Return [x, y] of the center of cell containing provided text 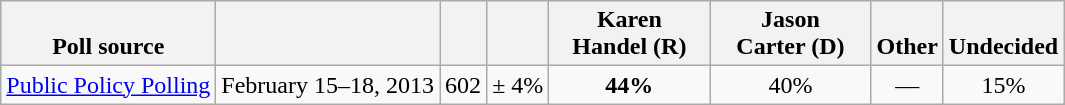
Undecided [1003, 34]
40% [790, 85]
15% [1003, 85]
44% [630, 85]
February 15–18, 2013 [328, 85]
Other [907, 34]
602 [464, 85]
Public Policy Polling [108, 85]
KarenHandel (R) [630, 34]
JasonCarter (D) [790, 34]
± 4% [518, 85]
— [907, 85]
Poll source [108, 34]
